Return the (x, y) coordinate for the center point of the cell that contains the specified text.  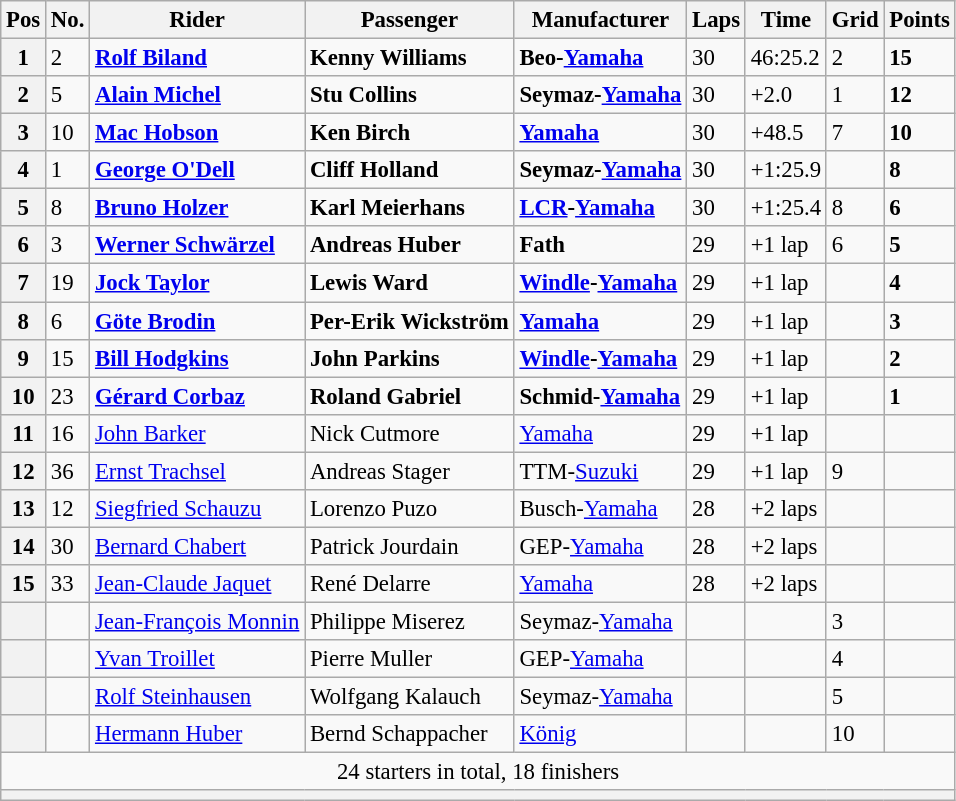
Rolf Steinhausen (198, 697)
19 (68, 283)
36 (68, 471)
Fath (600, 245)
Mac Hobson (198, 133)
Points (920, 20)
33 (68, 584)
John Barker (198, 433)
Siegfried Schauzu (198, 509)
Manufacturer (600, 20)
Andreas Stager (410, 471)
George O'Dell (198, 170)
11 (24, 433)
Hermann Huber (198, 734)
Bernard Chabert (198, 546)
Busch-Yamaha (600, 509)
+1:25.4 (786, 208)
+1:25.9 (786, 170)
Karl Meierhans (410, 208)
Jock Taylor (198, 283)
Schmid-Yamaha (600, 396)
Bernd Schappacher (410, 734)
Pos (24, 20)
Göte Brodin (198, 321)
Wolfgang Kalauch (410, 697)
LCR-Yamaha (600, 208)
Alain Michel (198, 95)
René Delarre (410, 584)
Nick Cutmore (410, 433)
Laps (716, 20)
Pierre Muller (410, 659)
Yvan Troillet (198, 659)
Stu Collins (410, 95)
14 (24, 546)
Passenger (410, 20)
Roland Gabriel (410, 396)
Lorenzo Puzo (410, 509)
No. (68, 20)
Per-Erik Wickström (410, 321)
Patrick Jourdain (410, 546)
Bruno Holzer (198, 208)
+48.5 (786, 133)
Ernst Trachsel (198, 471)
Werner Schwärzel (198, 245)
Philippe Miserez (410, 621)
Jean-François Monnin (198, 621)
Grid (854, 20)
13 (24, 509)
Gérard Corbaz (198, 396)
46:25.2 (786, 58)
TTM-Suzuki (600, 471)
John Parkins (410, 358)
Jean-Claude Jaquet (198, 584)
+2.0 (786, 95)
Bill Hodgkins (198, 358)
Ken Birch (410, 133)
Time (786, 20)
16 (68, 433)
24 starters in total, 18 finishers (478, 772)
Cliff Holland (410, 170)
Beo-Yamaha (600, 58)
Rider (198, 20)
König (600, 734)
Rolf Biland (198, 58)
Lewis Ward (410, 283)
Kenny Williams (410, 58)
Andreas Huber (410, 245)
23 (68, 396)
